Provide the (X, Y) coordinate of the cell's center where the given text is located.  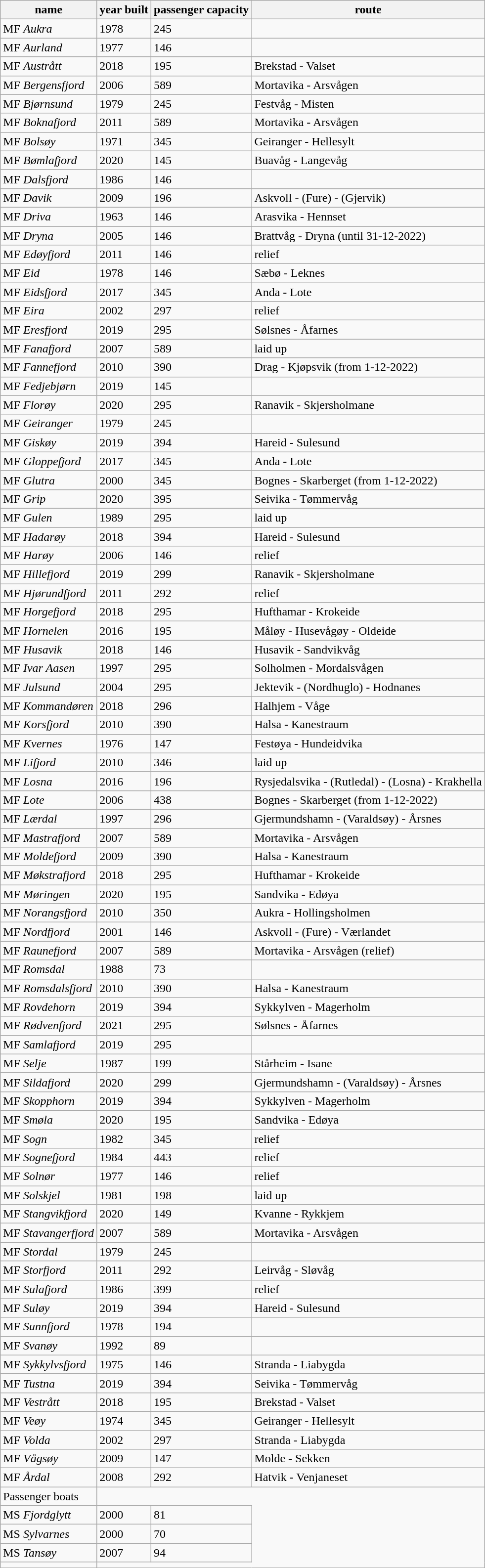
Askvoll - (Fure) - (Gjervik) (368, 198)
1988 (124, 969)
MF Vestrått (48, 1402)
MF Hillefjord (48, 574)
Arasvika - Hennset (368, 217)
399 (202, 1289)
MF Glutra (48, 480)
350 (202, 913)
year built (124, 10)
MF Rovdehorn (48, 1007)
MF Årdal (48, 1478)
Rysjedalsvika - (Rutledal) - (Losna) - Krakhella (368, 781)
name (48, 10)
MF Sunnfjord (48, 1327)
MF Gulen (48, 518)
route (368, 10)
MF Sognefjord (48, 1158)
1976 (124, 743)
199 (202, 1063)
Askvoll - (Fure) - Værlandet (368, 932)
MF Austrått (48, 66)
94 (202, 1553)
MF Hadarøy (48, 536)
1975 (124, 1364)
MF Stavangerfjord (48, 1233)
Kvanne - Rykkjem (368, 1214)
MF Lærdal (48, 819)
Festøya - Hundeidvika (368, 743)
Stårheim - Isane (368, 1063)
MF Ivar Aasen (48, 668)
MF Eid (48, 273)
Leirvåg - Sløvåg (368, 1270)
Festvåg - Misten (368, 104)
2004 (124, 687)
MF Smøla (48, 1120)
MF Nordfjord (48, 932)
70 (202, 1534)
MF Sildafjord (48, 1082)
MF Vågsøy (48, 1459)
Måløy - Husevågøy - Oldeide (368, 631)
Sæbø - Leknes (368, 273)
MF Sykkylvsfjord (48, 1364)
MF Geiranger (48, 424)
MF Suløy (48, 1308)
MF Giskøy (48, 442)
Molde - Sekken (368, 1459)
MF Tustna (48, 1383)
MF Selje (48, 1063)
MF Kvernes (48, 743)
MS Sylvarnes (48, 1534)
MF Davik (48, 198)
Hatvik - Venjaneset (368, 1478)
Jektevik - (Nordhuglo) - Hodnanes (368, 687)
MF Møkstrafjord (48, 875)
438 (202, 800)
MF Harøy (48, 556)
395 (202, 499)
MF Kommandøren (48, 706)
MF Stangvikfjord (48, 1214)
MF Gloppefjord (48, 461)
MF Lote (48, 800)
81 (202, 1515)
198 (202, 1195)
MF Fanafjord (48, 348)
2005 (124, 236)
194 (202, 1327)
MF Aurland (48, 47)
MF Romsdalsfjord (48, 988)
MF Hjørundfjord (48, 593)
MF Julsund (48, 687)
Mortavika - Arsvågen (relief) (368, 951)
2001 (124, 932)
MF Edøyfjord (48, 255)
Buavåg - Langevåg (368, 160)
MF Skopphorn (48, 1101)
1974 (124, 1421)
MF Svanøy (48, 1346)
1992 (124, 1346)
Aukra - Hollingsholmen (368, 913)
MF Eresfjord (48, 330)
MF Samlafjord (48, 1045)
MF Bjørnsund (48, 104)
MF Dalsfjord (48, 179)
MF Sulafjord (48, 1289)
MF Driva (48, 217)
MF Møringen (48, 894)
MF Bømlafjord (48, 160)
MF Hornelen (48, 631)
Solholmen - Mordalsvågen (368, 668)
89 (202, 1346)
MF Grip (48, 499)
1989 (124, 518)
Passenger boats (48, 1496)
MF Veøy (48, 1421)
346 (202, 762)
MF Sogn (48, 1138)
MF Bergensfjord (48, 85)
1982 (124, 1138)
MF Korsfjord (48, 725)
1981 (124, 1195)
MF Solnør (48, 1176)
MF Rødvenfjord (48, 1026)
1984 (124, 1158)
MF Moldefjord (48, 857)
MF Florøy (48, 405)
MF Lifjord (48, 762)
443 (202, 1158)
1971 (124, 141)
MF Aukra (48, 29)
Drag - Kjøpsvik (from 1-12-2022) (368, 367)
2008 (124, 1478)
149 (202, 1214)
MF Losna (48, 781)
MF Norangsfjord (48, 913)
Husavik - Sandvikvåg (368, 650)
passenger capacity (202, 10)
MF Storfjord (48, 1270)
MF Solskjel (48, 1195)
MF Stordal (48, 1252)
MS Tansøy (48, 1553)
1987 (124, 1063)
MF Dryna (48, 236)
MF Boknafjord (48, 123)
73 (202, 969)
MF Fannefjord (48, 367)
MF Eidsfjord (48, 292)
MF Romsdal (48, 969)
1963 (124, 217)
MF Mastrafjord (48, 838)
Halhjem - Våge (368, 706)
MF Fedjebjørn (48, 386)
Brattvåg - Dryna (until 31-12-2022) (368, 236)
2021 (124, 1026)
MF Husavik (48, 650)
MF Raunefjord (48, 951)
MF Eira (48, 311)
MF Horgefjord (48, 612)
MF Volda (48, 1440)
MS Fjordglytt (48, 1515)
MF Bolsøy (48, 141)
